Return (x, y) of the center of cell containing provided text 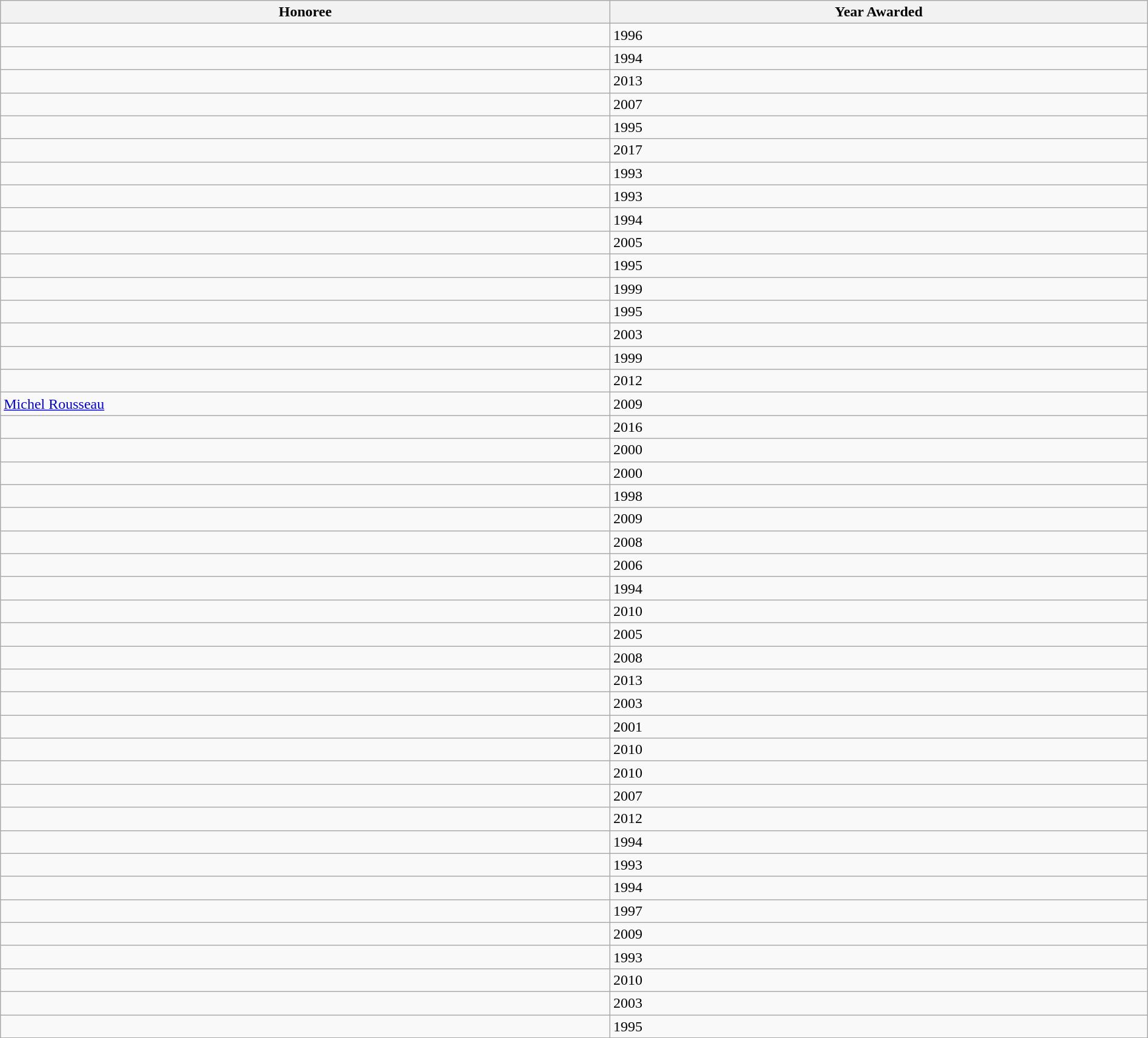
Michel Rousseau (305, 404)
2017 (879, 150)
1998 (879, 496)
1996 (879, 35)
Year Awarded (879, 12)
1997 (879, 911)
Honoree (305, 12)
2016 (879, 427)
2001 (879, 727)
2006 (879, 565)
